Extract the (X, Y) coordinate from the center of the cell holding the provided text.  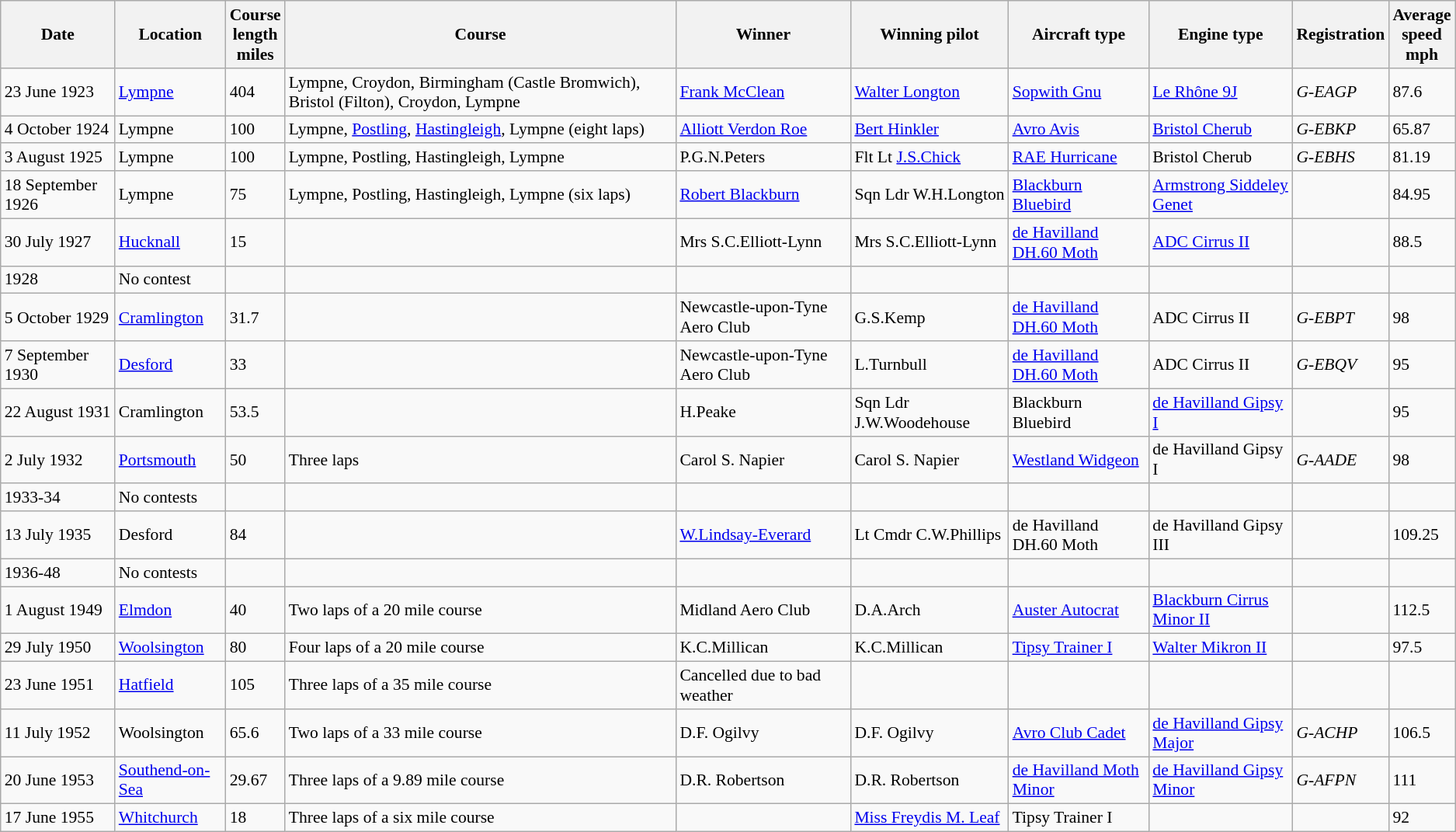
Lympne, Postling, Hastingleigh, Lympne (eight laps) (481, 130)
11 July 1952 (57, 733)
Lympne, Postling, Hastingleigh, Lympne (481, 158)
29.67 (255, 780)
Aircraft type (1079, 34)
81.19 (1421, 158)
1928 (57, 280)
Avro Avis (1079, 130)
109.25 (1421, 534)
de Havilland Gipsy Major (1221, 733)
de Havilland Moth Minor (1079, 780)
Bert Hinkler (929, 130)
23 June 1923 (57, 92)
Engine type (1221, 34)
Walter Mikron II (1221, 648)
Elmdon (171, 611)
Alliott Verdon Roe (763, 130)
Four laps of a 20 mile course (481, 648)
4 October 1924 (57, 130)
G-EBQV (1340, 365)
Hucknall (171, 242)
Sqn Ldr J.W.Woodehouse (929, 412)
Averagespeedmph (1421, 34)
Three laps of a six mile course (481, 818)
Blackburn Cirrus Minor II (1221, 611)
87.6 (1421, 92)
G-EBPT (1340, 317)
Portsmouth (171, 460)
Le Rhône 9J (1221, 92)
Armstrong Siddeley Genet (1221, 194)
L.Turnbull (929, 365)
112.5 (1421, 611)
G.S.Kemp (929, 317)
40 (255, 611)
G-AADE (1340, 460)
Sopwith Gnu (1079, 92)
17 June 1955 (57, 818)
1936-48 (57, 573)
1933-34 (57, 498)
Date (57, 34)
Hatfield (171, 685)
Winner (763, 34)
33 (255, 365)
No contest (171, 280)
H.Peake (763, 412)
3 August 1925 (57, 158)
22 August 1931 (57, 412)
5 October 1929 (57, 317)
Walter Longton (929, 92)
75 (255, 194)
Location (171, 34)
105 (255, 685)
de Havilland Gipsy Minor (1221, 780)
50 (255, 460)
RAE Hurricane (1079, 158)
15 (255, 242)
111 (1421, 780)
Midland Aero Club (763, 611)
Two laps of a 33 mile course (481, 733)
Whitchurch (171, 818)
G-EBKP (1340, 130)
Auster Autocrat (1079, 611)
Miss Freydis M. Leaf (929, 818)
G-EBHS (1340, 158)
18 September 1926 (57, 194)
2 July 1932 (57, 460)
1 August 1949 (57, 611)
20 June 1953 (57, 780)
D.A.Arch (929, 611)
84 (255, 534)
Three laps of a 35 mile course (481, 685)
G-ACHP (1340, 733)
84.95 (1421, 194)
65.6 (255, 733)
Sqn Ldr W.H.Longton (929, 194)
W.Lindsay-Everard (763, 534)
Flt Lt J.S.Chick (929, 158)
Frank McClean (763, 92)
G-AFPN (1340, 780)
106.5 (1421, 733)
7 September 1930 (57, 365)
Course (481, 34)
Lt Cmdr C.W.Phillips (929, 534)
31.7 (255, 317)
30 July 1927 (57, 242)
Three laps (481, 460)
13 July 1935 (57, 534)
Westland Widgeon (1079, 460)
Three laps of a 9.89 mile course (481, 780)
Registration (1340, 34)
Southend-on-Sea (171, 780)
65.87 (1421, 130)
Cancelled due to bad weather (763, 685)
Robert Blackburn (763, 194)
G-EAGP (1340, 92)
404 (255, 92)
Two laps of a 20 mile course (481, 611)
53.5 (255, 412)
Lympne, Croydon, Birmingham (Castle Bromwich), Bristol (Filton), Croydon, Lympne (481, 92)
88.5 (1421, 242)
Lympne, Postling, Hastingleigh, Lympne (six laps) (481, 194)
P.G.N.Peters (763, 158)
80 (255, 648)
Courselengthmiles (255, 34)
92 (1421, 818)
Winning pilot (929, 34)
23 June 1951 (57, 685)
de Havilland Gipsy III (1221, 534)
Avro Club Cadet (1079, 733)
18 (255, 818)
97.5 (1421, 648)
29 July 1950 (57, 648)
